Extract the [X, Y] coordinate from the center of the cell holding the provided text.  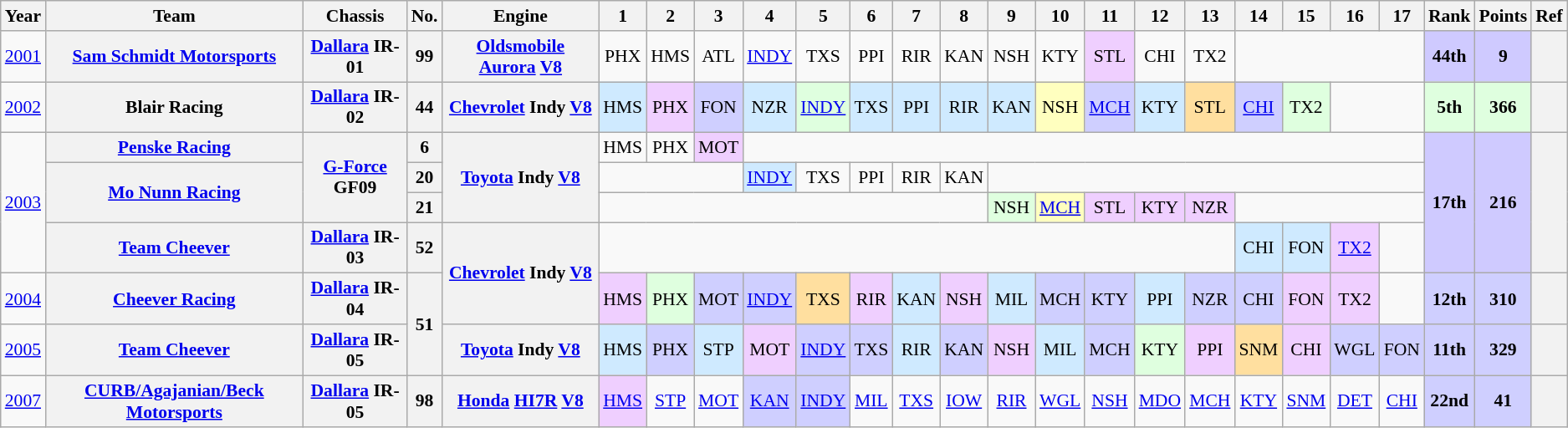
52 [425, 247]
Points [1503, 16]
8 [963, 16]
IOW [963, 401]
2 [671, 16]
99 [425, 57]
Ref [1549, 16]
5th [1450, 107]
2005 [23, 349]
Dallara IR-01 [355, 57]
G-Force GF09 [355, 177]
Cheever Racing [174, 299]
MDO [1161, 401]
2007 [23, 401]
21 [425, 207]
98 [425, 401]
DET [1355, 401]
Mo Nunn Racing [174, 192]
ATL [718, 57]
No. [425, 16]
5 [823, 16]
Team [174, 16]
329 [1503, 349]
2002 [23, 107]
3 [718, 16]
7 [917, 16]
366 [1503, 107]
15 [1306, 16]
216 [1503, 203]
22nd [1450, 401]
11th [1450, 349]
CURB/Agajanian/Beck Motorsports [174, 401]
2003 [23, 203]
13 [1209, 16]
Dallara IR-02 [355, 107]
Dallara IR-04 [355, 299]
17 [1402, 16]
12 [1161, 16]
44th [1450, 57]
Honda HI7R V8 [520, 401]
Chassis [355, 16]
51 [425, 324]
12th [1450, 299]
Engine [520, 16]
14 [1258, 16]
16 [1355, 16]
Dallara IR-03 [355, 247]
2004 [23, 299]
Sam Schmidt Motorsports [174, 57]
44 [425, 107]
Oldsmobile Aurora V8 [520, 57]
1 [622, 16]
11 [1109, 16]
2001 [23, 57]
20 [425, 178]
4 [769, 16]
10 [1060, 16]
Year [23, 16]
310 [1503, 299]
Rank [1450, 16]
41 [1503, 401]
17th [1450, 203]
Blair Racing [174, 107]
Penske Racing [174, 148]
